Return the (X, Y) coordinate for the center point of the cell that contains the specified text.  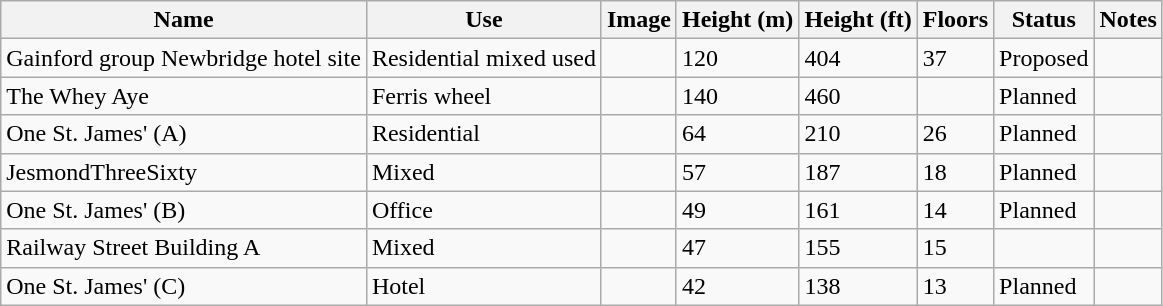
42 (737, 286)
210 (858, 134)
Ferris wheel (484, 96)
138 (858, 286)
One St. James' (A) (184, 134)
Railway Street Building A (184, 248)
Image (638, 20)
57 (737, 172)
187 (858, 172)
14 (955, 210)
One St. James' (C) (184, 286)
140 (737, 96)
Height (ft) (858, 20)
Hotel (484, 286)
18 (955, 172)
Notes (1128, 20)
47 (737, 248)
460 (858, 96)
Residential mixed used (484, 58)
26 (955, 134)
155 (858, 248)
JesmondThreeSixty (184, 172)
Floors (955, 20)
120 (737, 58)
49 (737, 210)
Height (m) (737, 20)
Gainford group Newbridge hotel site (184, 58)
37 (955, 58)
Status (1044, 20)
Name (184, 20)
Proposed (1044, 58)
Residential (484, 134)
404 (858, 58)
One St. James' (B) (184, 210)
15 (955, 248)
64 (737, 134)
13 (955, 286)
Office (484, 210)
Use (484, 20)
161 (858, 210)
The Whey Aye (184, 96)
